Detect which cell encompasses the target text, then output its [x, y] center coordinate. 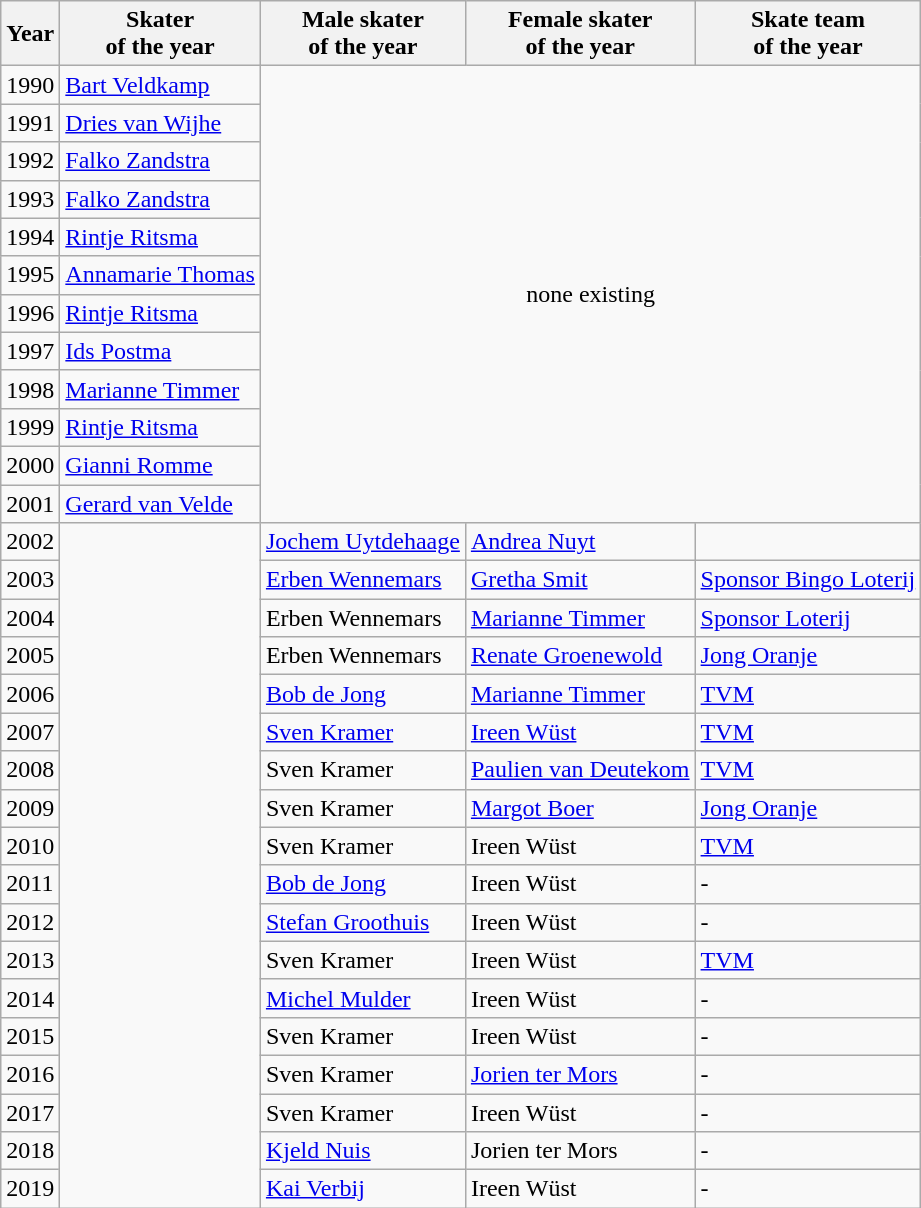
Annamarie Thomas [160, 275]
2002 [30, 542]
1995 [30, 275]
2018 [30, 1151]
Skater of the year [160, 34]
2016 [30, 1074]
2008 [30, 770]
Andrea Nuyt [580, 542]
none existing [590, 294]
2015 [30, 1036]
Skate team of the year [808, 34]
2017 [30, 1113]
2005 [30, 656]
Dries van Wijhe [160, 123]
Gretha Smit [580, 580]
2000 [30, 465]
1994 [30, 237]
1996 [30, 313]
1998 [30, 389]
Year [30, 34]
2019 [30, 1189]
Gianni Romme [160, 465]
1999 [30, 427]
Jochem Uytdehaage [362, 542]
Stefan Groothuis [362, 922]
1991 [30, 123]
Male skater of the year [362, 34]
2012 [30, 922]
2007 [30, 732]
Kjeld Nuis [362, 1151]
2013 [30, 960]
2014 [30, 998]
2010 [30, 846]
2004 [30, 618]
2006 [30, 694]
Female skater of the year [580, 34]
Kai Verbij [362, 1189]
1992 [30, 161]
2003 [30, 580]
Ids Postma [160, 351]
Margot Boer [580, 808]
2009 [30, 808]
Gerard van Velde [160, 503]
Sponsor Bingo Loterij [808, 580]
2011 [30, 884]
1990 [30, 85]
Bart Veldkamp [160, 85]
Sponsor Loterij [808, 618]
Paulien van Deutekom [580, 770]
1997 [30, 351]
Renate Groenewold [580, 656]
1993 [30, 199]
Michel Mulder [362, 998]
2001 [30, 503]
